Return [X, Y] of the center of cell containing provided text 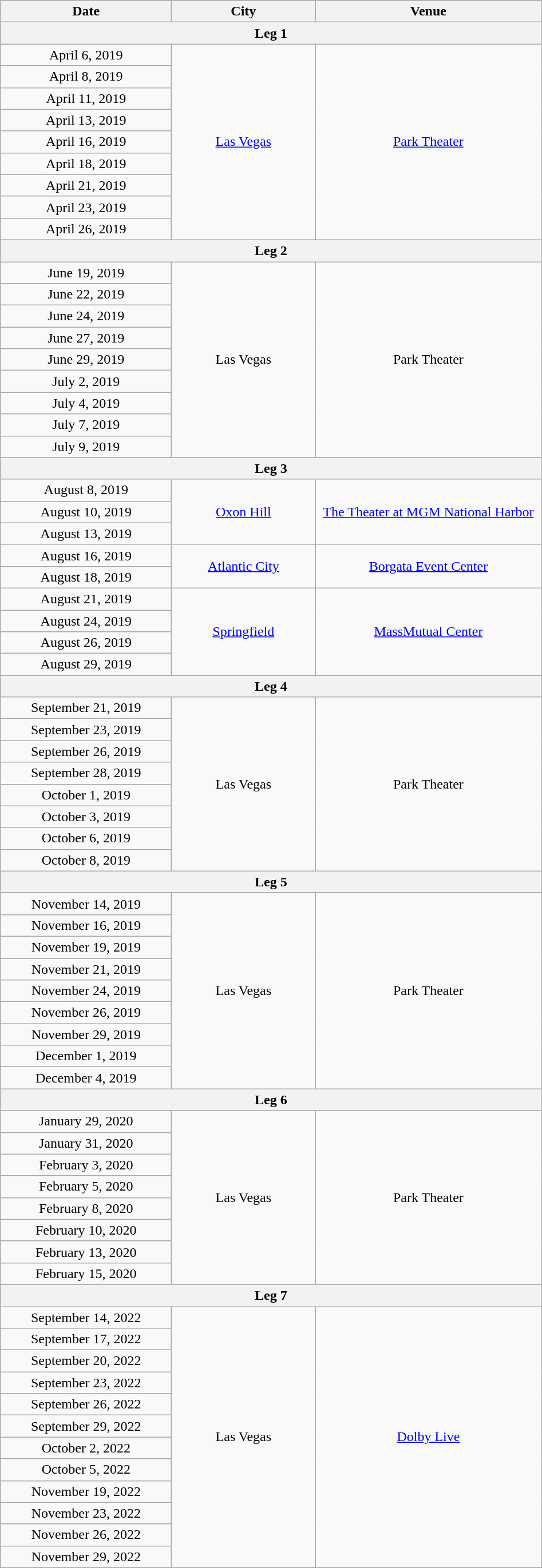
April 6, 2019 [86, 55]
February 10, 2020 [86, 1230]
Atlantic City [244, 566]
August 24, 2019 [86, 620]
October 1, 2019 [86, 795]
February 8, 2020 [86, 1208]
Leg 7 [271, 1295]
January 31, 2020 [86, 1143]
June 27, 2019 [86, 338]
Springfield [244, 631]
April 18, 2019 [86, 164]
Leg 5 [271, 882]
August 13, 2019 [86, 534]
September 29, 2022 [86, 1426]
September 28, 2019 [86, 773]
February 13, 2020 [86, 1252]
November 21, 2019 [86, 969]
The Theater at MGM National Harbor [428, 512]
Leg 6 [271, 1100]
November 14, 2019 [86, 904]
November 19, 2022 [86, 1491]
June 22, 2019 [86, 295]
February 3, 2020 [86, 1165]
September 14, 2022 [86, 1317]
October 6, 2019 [86, 838]
August 8, 2019 [86, 490]
Dolby Live [428, 1436]
September 23, 2022 [86, 1383]
November 29, 2022 [86, 1557]
August 21, 2019 [86, 599]
July 9, 2019 [86, 447]
October 5, 2022 [86, 1470]
September 26, 2019 [86, 751]
Oxon Hill [244, 512]
August 16, 2019 [86, 555]
September 20, 2022 [86, 1361]
Leg 1 [271, 33]
Venue [428, 11]
August 29, 2019 [86, 664]
City [244, 11]
Date [86, 11]
November 26, 2022 [86, 1535]
Leg 2 [271, 250]
November 24, 2019 [86, 991]
December 1, 2019 [86, 1056]
October 2, 2022 [86, 1448]
November 19, 2019 [86, 947]
January 29, 2020 [86, 1121]
August 18, 2019 [86, 577]
July 7, 2019 [86, 425]
April 11, 2019 [86, 98]
April 21, 2019 [86, 185]
Borgata Event Center [428, 566]
September 17, 2022 [86, 1339]
October 8, 2019 [86, 860]
Leg 3 [271, 468]
December 4, 2019 [86, 1078]
September 26, 2022 [86, 1404]
November 16, 2019 [86, 925]
June 29, 2019 [86, 360]
MassMutual Center [428, 631]
Leg 4 [271, 686]
August 26, 2019 [86, 643]
November 26, 2019 [86, 1013]
February 15, 2020 [86, 1273]
April 13, 2019 [86, 120]
September 21, 2019 [86, 708]
July 2, 2019 [86, 381]
November 29, 2019 [86, 1034]
October 3, 2019 [86, 817]
April 26, 2019 [86, 229]
June 19, 2019 [86, 273]
February 5, 2020 [86, 1187]
November 23, 2022 [86, 1513]
July 4, 2019 [86, 403]
April 23, 2019 [86, 207]
August 10, 2019 [86, 512]
April 8, 2019 [86, 77]
September 23, 2019 [86, 730]
June 24, 2019 [86, 316]
April 16, 2019 [86, 142]
